Capture the cell that displays the provided text and extract its (X, Y) central coordinate. 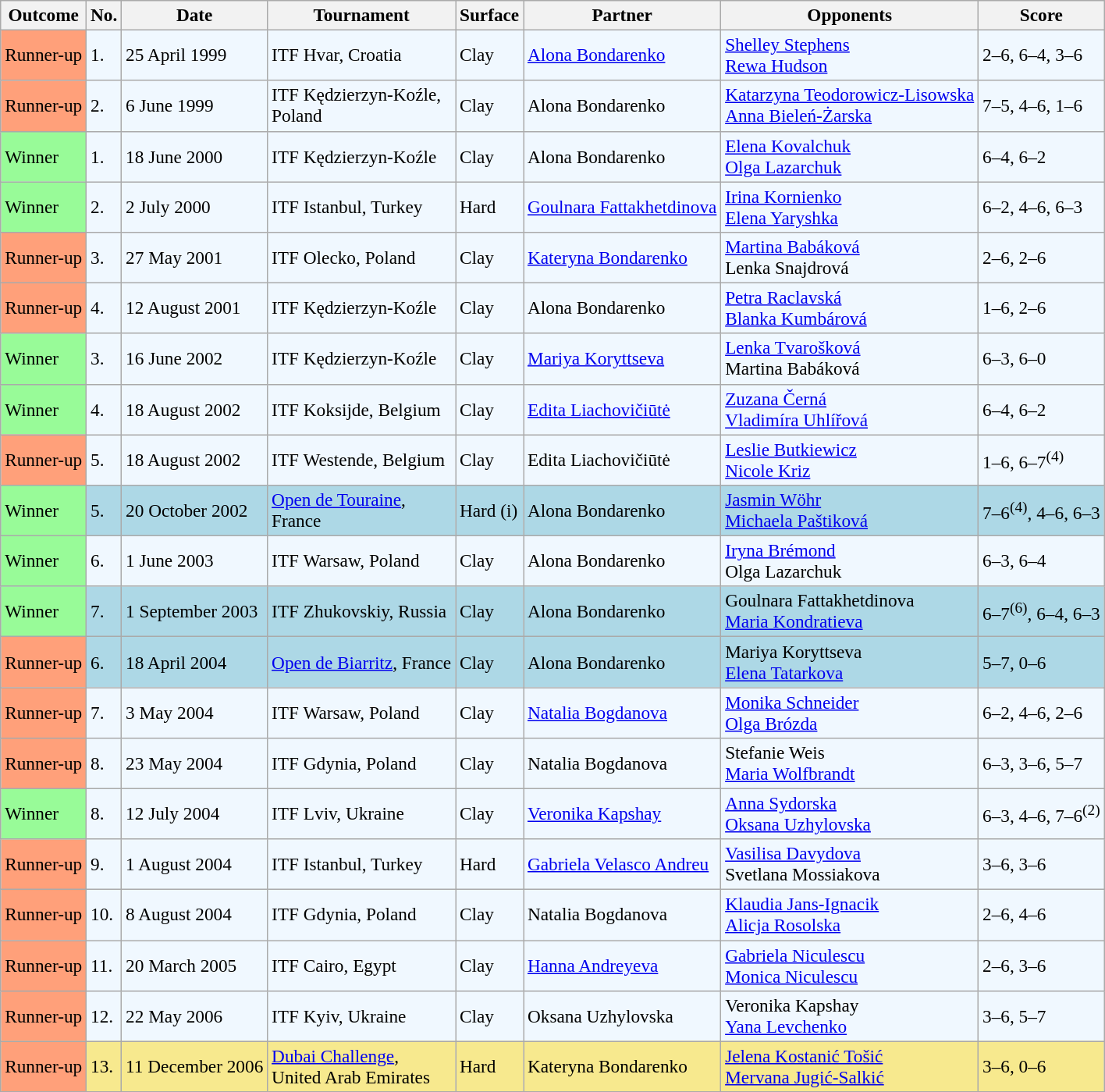
1 August 2004 (195, 865)
Elena Kovalchuk Olga Lazarchuk (850, 156)
Petra Raclavská Blanka Kumbárová (850, 308)
Goulnara Fattakhetdinova Maria Kondratieva (850, 612)
3–6, 5–7 (1041, 1016)
6–3, 3–6, 5–7 (1041, 763)
Mariya Koryttseva Elena Tatarkova (850, 662)
5–7, 0–6 (1041, 662)
6–3, 6–0 (1041, 359)
25 April 1999 (195, 55)
20 March 2005 (195, 965)
Score (1041, 15)
Outcome (44, 15)
1–6, 6–7(4) (1041, 459)
Open de Biarritz, France (362, 662)
6 June 1999 (195, 106)
16 June 2002 (195, 359)
Leslie Butkiewicz Nicole Kriz (850, 459)
2–6, 6–4, 3–6 (1041, 55)
7–6(4), 4–6, 6–3 (1041, 510)
11 December 2006 (195, 1066)
Open de Touraine, France (362, 510)
Irina Kornienko Elena Yaryshka (850, 206)
Anna Sydorska Oksana Uzhylovska (850, 813)
Tournament (362, 15)
12. (105, 1016)
Partner (623, 15)
1 September 2003 (195, 612)
3–6, 0–6 (1041, 1066)
ITF Zhukovskiy, Russia (362, 612)
Zuzana Černá Vladimíra Uhlířová (850, 409)
9. (105, 865)
Goulnara Fattakhetdinova (623, 206)
Lenka Tvarošková Martina Babáková (850, 359)
6–7(6), 6–4, 6–3 (1041, 612)
ITF Lviv, Ukraine (362, 813)
23 May 2004 (195, 763)
Surface (490, 15)
Veronika Kapshay (623, 813)
Shelley Stephens Rewa Hudson (850, 55)
13. (105, 1066)
Hard (i) (490, 510)
ITF Cairo, Egypt (362, 965)
ITF Westende, Belgium (362, 459)
1 June 2003 (195, 560)
2–6, 4–6 (1041, 915)
Gabriela Niculescu Monica Niculescu (850, 965)
Katarzyna Teodorowicz-Lisowska Anna Bieleń-Żarska (850, 106)
Stefanie Weis Maria Wolfbrandt (850, 763)
22 May 2006 (195, 1016)
6–2, 4–6, 2–6 (1041, 712)
Iryna Brémond Olga Lazarchuk (850, 560)
10. (105, 915)
ITF Hvar, Croatia (362, 55)
ITF Kędzierzyn-Koźle, Poland (362, 106)
6–3, 4–6, 7–6(2) (1041, 813)
Klaudia Jans-Ignacik Alicja Rosolska (850, 915)
11. (105, 965)
1–6, 2–6 (1041, 308)
18 June 2000 (195, 156)
Gabriela Velasco Andreu (623, 865)
6–2, 4–6, 6–3 (1041, 206)
Veronika Kapshay Yana Levchenko (850, 1016)
20 October 2002 (195, 510)
ITF Olecko, Poland (362, 258)
27 May 2001 (195, 258)
No. (105, 15)
2 July 2000 (195, 206)
7–5, 4–6, 1–6 (1041, 106)
3–6, 3–6 (1041, 865)
2–6, 2–6 (1041, 258)
Mariya Koryttseva (623, 359)
Jasmin Wöhr Michaela Paštiková (850, 510)
6–3, 6–4 (1041, 560)
Dubai Challenge, United Arab Emirates (362, 1066)
Oksana Uzhylovska (623, 1016)
18 April 2004 (195, 662)
Jelena Kostanić Tošić Mervana Jugić-Salkić (850, 1066)
12 July 2004 (195, 813)
ITF Kyiv, Ukraine (362, 1016)
3 May 2004 (195, 712)
Opponents (850, 15)
Date (195, 15)
ITF Koksijde, Belgium (362, 409)
12 August 2001 (195, 308)
8 August 2004 (195, 915)
2–6, 3–6 (1041, 965)
Vasilisa Davydova Svetlana Mossiakova (850, 865)
Monika Schneider Olga Brózda (850, 712)
Martina Babáková Lenka Snajdrová (850, 258)
Hanna Andreyeva (623, 965)
